Identify which cell holds the provided text, then report its [x, y] central coordinate. 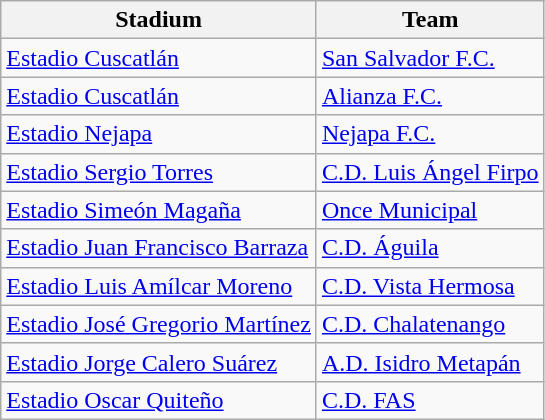
Estadio Juan Francisco Barraza [159, 248]
Nejapa F.C. [430, 134]
C.D. Luis Ángel Firpo [430, 172]
San Salvador F.C. [430, 58]
Estadio Simeón Magaña [159, 210]
A.D. Isidro Metapán [430, 362]
Team [430, 20]
Stadium [159, 20]
Estadio Oscar Quiteño [159, 400]
C.D. FAS [430, 400]
C.D. Chalatenango [430, 324]
Alianza F.C. [430, 96]
Estadio Luis Amílcar Moreno [159, 286]
Estadio Sergio Torres [159, 172]
C.D. Águila [430, 248]
C.D. Vista Hermosa [430, 286]
Estadio José Gregorio Martínez [159, 324]
Estadio Jorge Calero Suárez [159, 362]
Once Municipal [430, 210]
Estadio Nejapa [159, 134]
